Return the [X, Y] coordinate for the center point of the cell that contains the specified text.  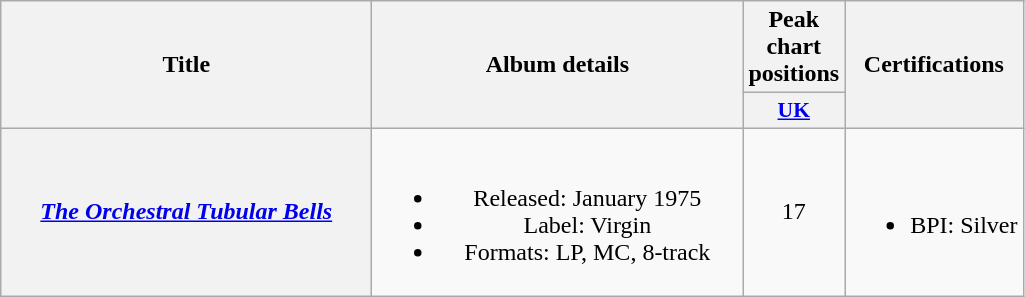
UK [794, 111]
17 [794, 212]
BPI: Silver [934, 212]
Title [186, 65]
The Orchestral Tubular Bells [186, 212]
Certifications [934, 65]
Album details [558, 65]
Released: January 1975Label: VirginFormats: LP, MC, 8-track [558, 212]
Peak chart positions [794, 47]
